Search for the cell housing the specified text and yield its (X, Y) center coordinate. 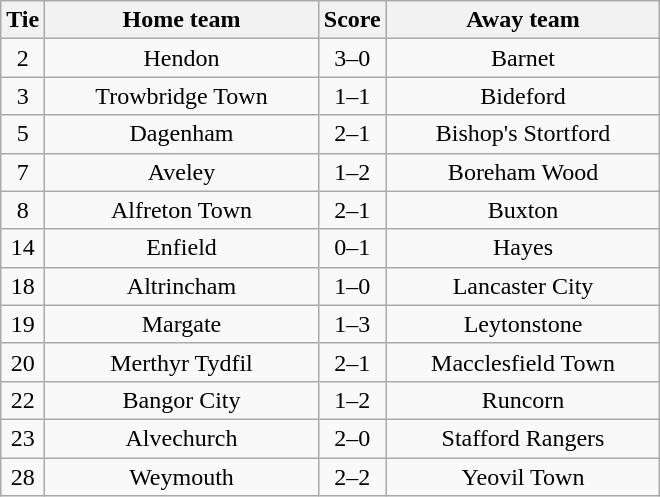
Tie (23, 20)
28 (23, 477)
Score (352, 20)
Lancaster City (523, 286)
Boreham Wood (523, 172)
8 (23, 210)
Weymouth (182, 477)
Away team (523, 20)
Bideford (523, 96)
2–2 (352, 477)
Barnet (523, 58)
Macclesfield Town (523, 362)
Buxton (523, 210)
5 (23, 134)
Enfield (182, 248)
19 (23, 324)
Yeovil Town (523, 477)
Stafford Rangers (523, 438)
18 (23, 286)
Hendon (182, 58)
Home team (182, 20)
2–0 (352, 438)
Bishop's Stortford (523, 134)
Alvechurch (182, 438)
0–1 (352, 248)
Altrincham (182, 286)
23 (23, 438)
Trowbridge Town (182, 96)
Leytonstone (523, 324)
Hayes (523, 248)
2 (23, 58)
Margate (182, 324)
1–3 (352, 324)
Runcorn (523, 400)
7 (23, 172)
3–0 (352, 58)
3 (23, 96)
Aveley (182, 172)
Alfreton Town (182, 210)
22 (23, 400)
1–0 (352, 286)
1–1 (352, 96)
Bangor City (182, 400)
Merthyr Tydfil (182, 362)
14 (23, 248)
Dagenham (182, 134)
20 (23, 362)
